Output the [x, y] coordinate of the center of the cell containing the given text.  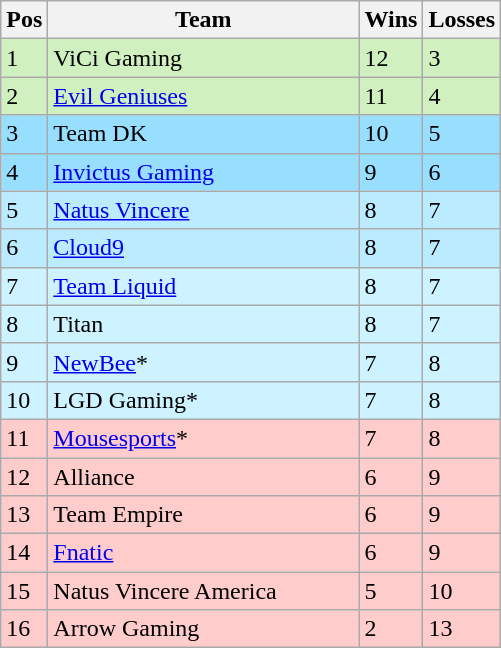
Team Liquid [204, 286]
LGD Gaming* [204, 400]
Titan [204, 324]
Natus Vincere America [204, 591]
Arrow Gaming [204, 629]
14 [24, 553]
16 [24, 629]
Losses [462, 20]
Team Empire [204, 515]
Natus Vincere [204, 210]
Invictus Gaming [204, 172]
Team [204, 20]
Team DK [204, 134]
Cloud9 [204, 248]
Mousesports* [204, 438]
1 [24, 58]
NewBee* [204, 362]
Pos [24, 20]
Fnatic [204, 553]
Alliance [204, 477]
15 [24, 591]
ViCi Gaming [204, 58]
Wins [391, 20]
Evil Geniuses [204, 96]
